Locate the cell with the specified text and output its [X, Y] center coordinate. 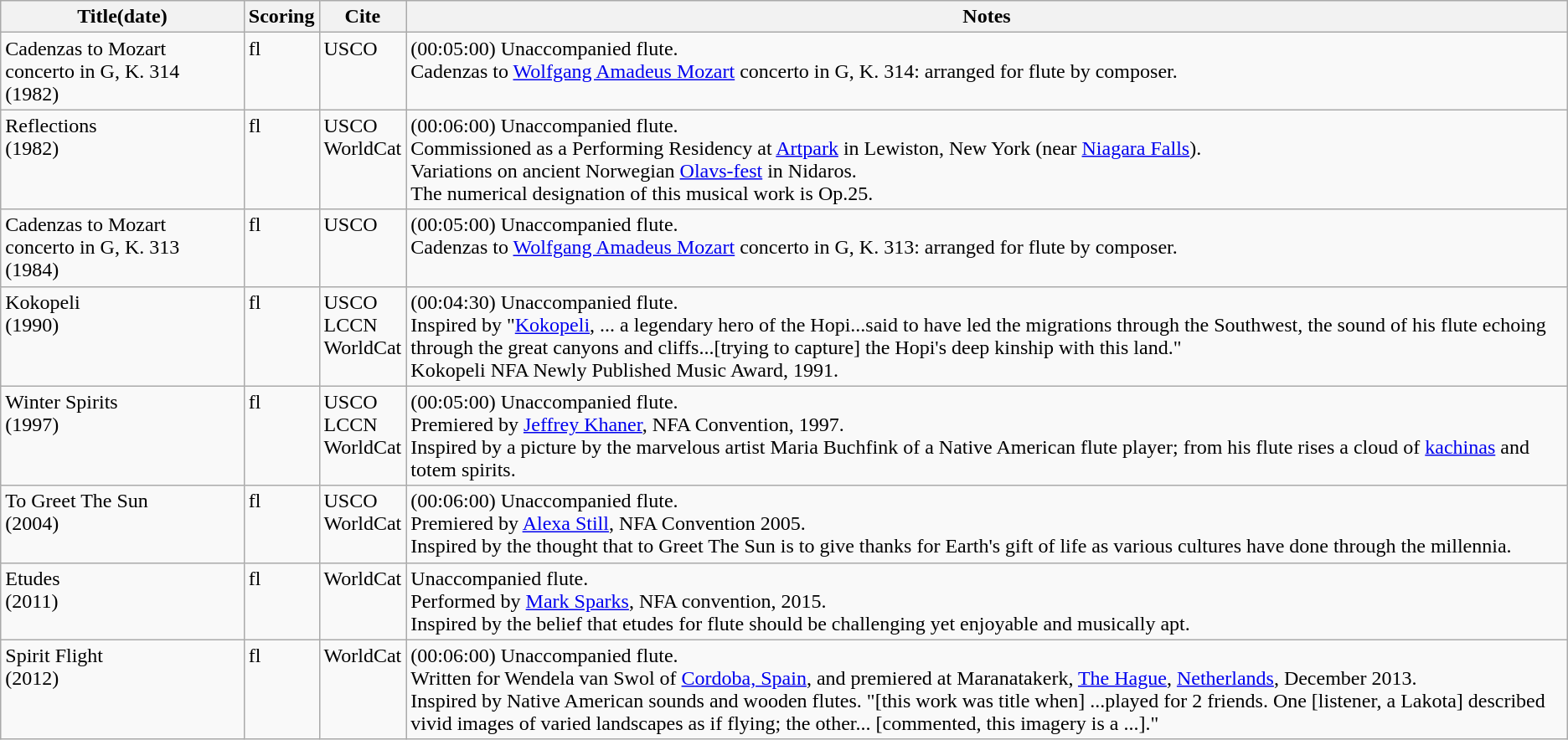
Scoring [281, 17]
Notes [987, 17]
Kokopeli(1990) [122, 337]
Cite [363, 17]
(00:05:00) Unaccompanied flute.Cadenzas to Wolfgang Amadeus Mozart concerto in G, K. 313: arranged for flute by composer. [987, 248]
(00:05:00) Unaccompanied flute.Cadenzas to Wolfgang Amadeus Mozart concerto in G, K. 314: arranged for flute by composer. [987, 71]
Cadenzas to Mozart concerto in G, K. 313(1984) [122, 248]
Spirit Flight(2012) [122, 690]
Cadenzas to Mozart concerto in G, K. 314(1982) [122, 71]
Winter Spirits(1997) [122, 435]
Etudes(2011) [122, 601]
Title(date) [122, 17]
To Greet The Sun(2004) [122, 524]
Reflections(1982) [122, 159]
